Find where the given text appears and provide that cell's center as [x, y] coordinate. 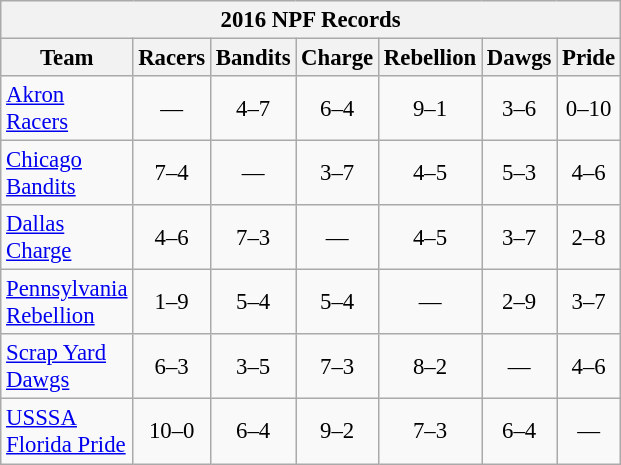
Akron Racers [67, 108]
10–0 [172, 432]
Rebellion [430, 58]
Pennsylvania Rebellion [67, 302]
3–5 [252, 366]
2016 NPF Records [311, 20]
Dawgs [520, 58]
USSSA Florida Pride [67, 432]
9–1 [430, 108]
5–3 [520, 174]
Dallas Charge [67, 238]
Scrap Yard Dawgs [67, 366]
Charge [338, 58]
1–9 [172, 302]
2–9 [520, 302]
Team [67, 58]
Racers [172, 58]
7–4 [172, 174]
Chicago Bandits [67, 174]
Pride [589, 58]
9–2 [338, 432]
4–7 [252, 108]
Bandits [252, 58]
2–8 [589, 238]
0–10 [589, 108]
6–3 [172, 366]
3–6 [520, 108]
8–2 [430, 366]
